Determine the (X, Y) coordinate at the center of the cell enclosing the given text.  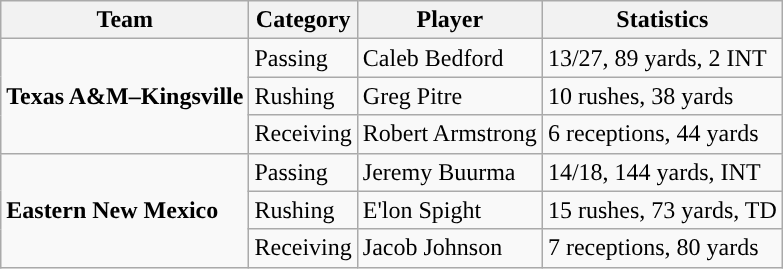
Team (125, 20)
Greg Pitre (450, 96)
E'lon Spight (450, 210)
Texas A&M–Kingsville (125, 96)
Player (450, 20)
Caleb Bedford (450, 58)
14/18, 144 yards, INT (662, 172)
Eastern New Mexico (125, 210)
Robert Armstrong (450, 134)
Statistics (662, 20)
Jeremy Buurma (450, 172)
7 receptions, 80 yards (662, 248)
6 receptions, 44 yards (662, 134)
Jacob Johnson (450, 248)
Category (303, 20)
15 rushes, 73 yards, TD (662, 210)
10 rushes, 38 yards (662, 96)
13/27, 89 yards, 2 INT (662, 58)
